Find where the given text appears and provide that cell's center as [x, y] coordinate. 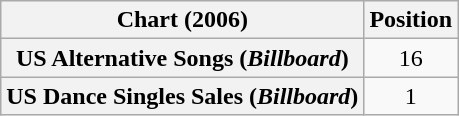
Position [411, 20]
Chart (2006) [182, 20]
1 [411, 96]
US Dance Singles Sales (Billboard) [182, 96]
US Alternative Songs (Billboard) [182, 58]
16 [411, 58]
